Scan for the cell matching the given text and deliver its [X, Y] coordinate at center. 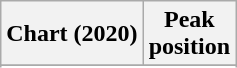
Peakposition [189, 34]
Chart (2020) [72, 34]
